Locate the cell with the specified text and output its [X, Y] center coordinate. 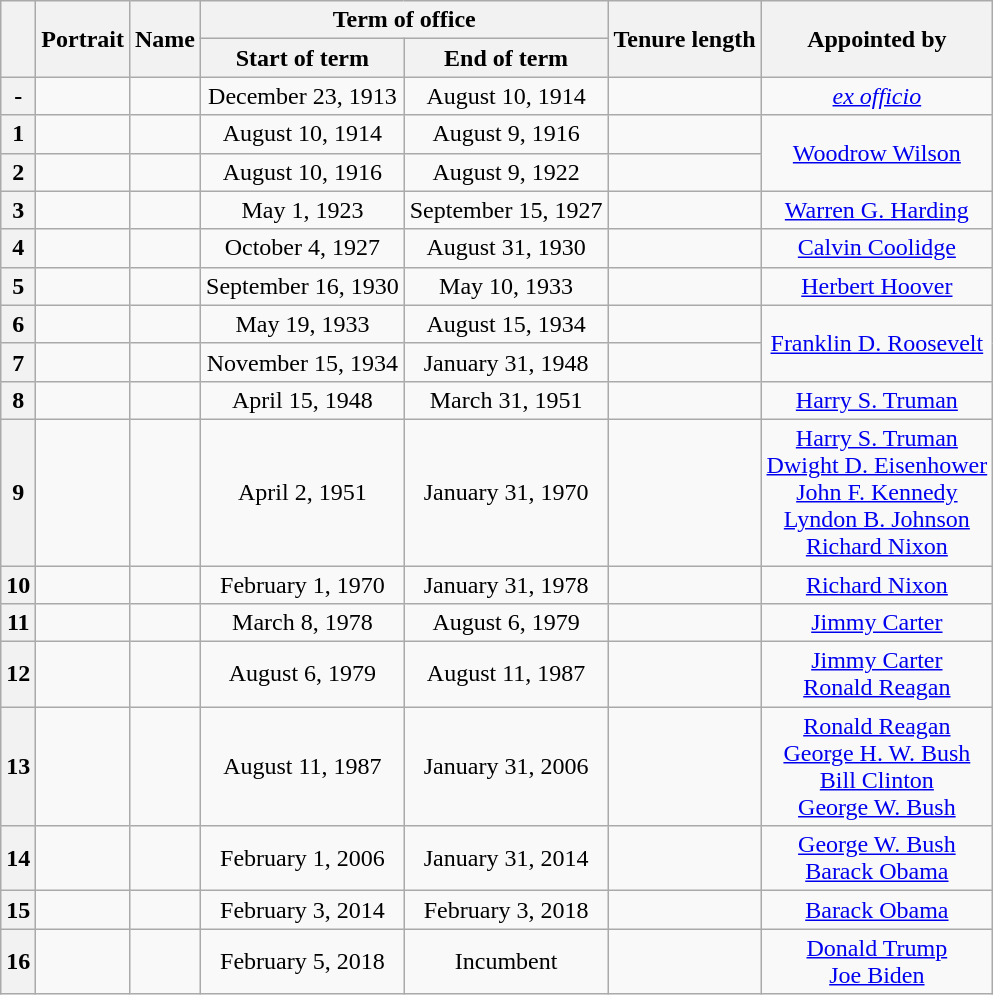
Name [164, 39]
10 [18, 585]
End of term [506, 58]
February 5, 2018 [303, 962]
Herbert Hoover [877, 286]
ex officio [877, 96]
Donald TrumpJoe Biden [877, 962]
George W. BushBarack Obama [877, 858]
Calvin Coolidge [877, 248]
9 [18, 492]
December 23, 1913 [303, 96]
April 15, 1948 [303, 400]
2 [18, 172]
15 [18, 910]
Warren G. Harding [877, 210]
14 [18, 858]
12 [18, 674]
August 9, 1916 [506, 134]
August 31, 1930 [506, 248]
Appointed by [877, 39]
January 31, 1970 [506, 492]
Term of office [404, 20]
Ronald ReaganGeorge H. W. BushBill ClintonGeorge W. Bush [877, 766]
7 [18, 362]
Start of term [303, 58]
September 16, 1930 [303, 286]
August 10, 1916 [303, 172]
8 [18, 400]
5 [18, 286]
6 [18, 324]
February 3, 2014 [303, 910]
- [18, 96]
Harry S. TrumanDwight D. EisenhowerJohn F. KennedyLyndon B. JohnsonRichard Nixon [877, 492]
January 31, 1978 [506, 585]
13 [18, 766]
September 15, 1927 [506, 210]
11 [18, 623]
1 [18, 134]
March 8, 1978 [303, 623]
May 19, 1933 [303, 324]
March 31, 1951 [506, 400]
Woodrow Wilson [877, 153]
Incumbent [506, 962]
Portrait [83, 39]
January 31, 2006 [506, 766]
February 1, 2006 [303, 858]
May 10, 1933 [506, 286]
Barack Obama [877, 910]
Jimmy CarterRonald Reagan [877, 674]
16 [18, 962]
January 31, 2014 [506, 858]
Harry S. Truman [877, 400]
October 4, 1927 [303, 248]
January 31, 1948 [506, 362]
February 1, 1970 [303, 585]
August 15, 1934 [506, 324]
4 [18, 248]
November 15, 1934 [303, 362]
August 9, 1922 [506, 172]
February 3, 2018 [506, 910]
Tenure length [684, 39]
May 1, 1923 [303, 210]
Richard Nixon [877, 585]
Franklin D. Roosevelt [877, 343]
Jimmy Carter [877, 623]
April 2, 1951 [303, 492]
3 [18, 210]
